Return the [x, y] coordinate for the center point of the cell that contains the specified text.  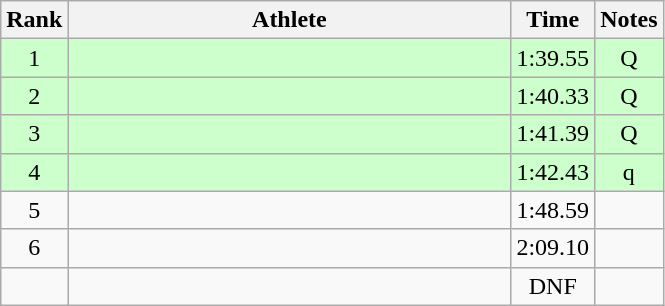
2:09.10 [553, 248]
1:40.33 [553, 96]
q [629, 172]
Athlete [290, 20]
1:42.43 [553, 172]
4 [34, 172]
1 [34, 58]
1:48.59 [553, 210]
3 [34, 134]
DNF [553, 286]
1:39.55 [553, 58]
Rank [34, 20]
Time [553, 20]
6 [34, 248]
1:41.39 [553, 134]
2 [34, 96]
Notes [629, 20]
5 [34, 210]
